Locate the cell with the specified text and output its (X, Y) center coordinate. 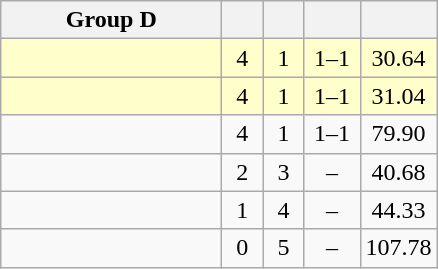
79.90 (398, 134)
Group D (112, 20)
0 (242, 248)
3 (284, 172)
2 (242, 172)
31.04 (398, 96)
107.78 (398, 248)
44.33 (398, 210)
5 (284, 248)
40.68 (398, 172)
30.64 (398, 58)
